Search for the cell housing the specified text and yield its [X, Y] center coordinate. 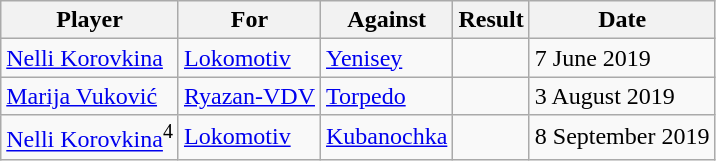
For [249, 20]
8 September 2019 [622, 138]
3 August 2019 [622, 96]
Result [491, 20]
Nelli Korovkina [90, 58]
7 June 2019 [622, 58]
Yenisey [387, 58]
Against [387, 20]
Torpedo [387, 96]
Player [90, 20]
Ryazan-VDV [249, 96]
Kubanochka [387, 138]
Date [622, 20]
Nelli Korovkina4 [90, 138]
Marija Vuković [90, 96]
